Identify which cell holds the provided text, then report its [X, Y] central coordinate. 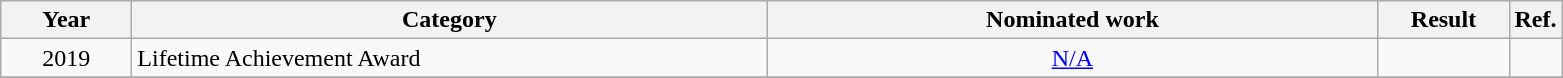
Lifetime Achievement Award [450, 58]
Result [1444, 20]
2019 [66, 58]
N/A [1072, 58]
Nominated work [1072, 20]
Category [450, 20]
Year [66, 20]
Ref. [1536, 20]
